Determine the (X, Y) coordinate at the center of the cell enclosing the given text.  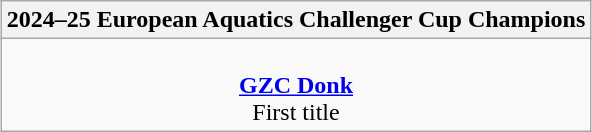
2024–25 European Aquatics Challenger Cup Champions (296, 20)
GZC DonkFirst title (296, 85)
